Determine the (X, Y) coordinate at the center of the cell enclosing the given text.  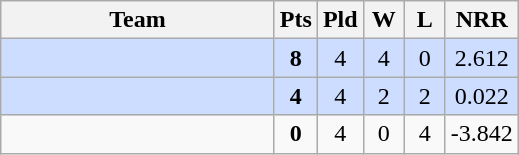
Team (138, 20)
NRR (482, 20)
Pld (340, 20)
-3.842 (482, 134)
2.612 (482, 58)
8 (296, 58)
0.022 (482, 96)
W (384, 20)
L (424, 20)
Pts (296, 20)
